Pinpoint the cell where the given text exists, returning its (x, y) midpoint coordinate. 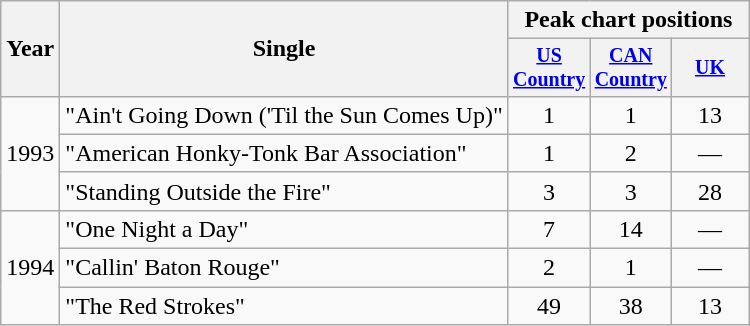
1993 (30, 153)
49 (549, 306)
"The Red Strokes" (284, 306)
28 (710, 191)
"One Night a Day" (284, 229)
"Ain't Going Down ('Til the Sun Comes Up)" (284, 115)
Single (284, 49)
"American Honky-Tonk Bar Association" (284, 153)
38 (631, 306)
14 (631, 229)
"Callin' Baton Rouge" (284, 268)
US Country (549, 68)
1994 (30, 267)
7 (549, 229)
Peak chart positions (628, 20)
"Standing Outside the Fire" (284, 191)
CAN Country (631, 68)
UK (710, 68)
Year (30, 49)
